Scan for the cell matching the given text and deliver its [x, y] coordinate at center. 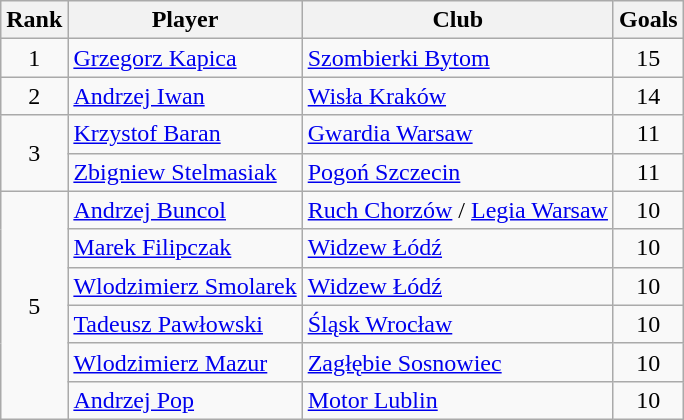
14 [648, 96]
Zagłębie Sosnowiec [458, 362]
Ruch Chorzów / Legia Warsaw [458, 210]
Rank [34, 20]
Krzystof Baran [185, 134]
5 [34, 305]
Club [458, 20]
Zbigniew Stelmasiak [185, 172]
Gwardia Warsaw [458, 134]
Player [185, 20]
Śląsk Wrocław [458, 324]
15 [648, 58]
Goals [648, 20]
Wlodzimierz Mazur [185, 362]
Andrzej Buncol [185, 210]
Wisła Kraków [458, 96]
Marek Filipczak [185, 248]
Wlodzimierz Smolarek [185, 286]
Andrzej Iwan [185, 96]
1 [34, 58]
3 [34, 153]
2 [34, 96]
Pogoń Szczecin [458, 172]
Grzegorz Kapica [185, 58]
Andrzej Pop [185, 400]
Tadeusz Pawłowski [185, 324]
Szombierki Bytom [458, 58]
Motor Lublin [458, 400]
